Determine the (X, Y) coordinate at the center of the cell enclosing the given text.  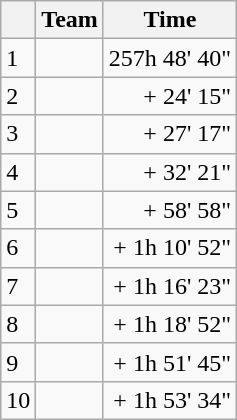
257h 48' 40" (170, 58)
+ 1h 18' 52" (170, 324)
+ 24' 15" (170, 96)
9 (18, 362)
2 (18, 96)
10 (18, 400)
6 (18, 248)
5 (18, 210)
+ 1h 16' 23" (170, 286)
+ 1h 10' 52" (170, 248)
3 (18, 134)
+ 58' 58" (170, 210)
+ 1h 51' 45" (170, 362)
Time (170, 20)
Team (70, 20)
+ 27' 17" (170, 134)
4 (18, 172)
1 (18, 58)
+ 32' 21" (170, 172)
8 (18, 324)
7 (18, 286)
+ 1h 53' 34" (170, 400)
